Detect which cell encompasses the target text, then output its (X, Y) center coordinate. 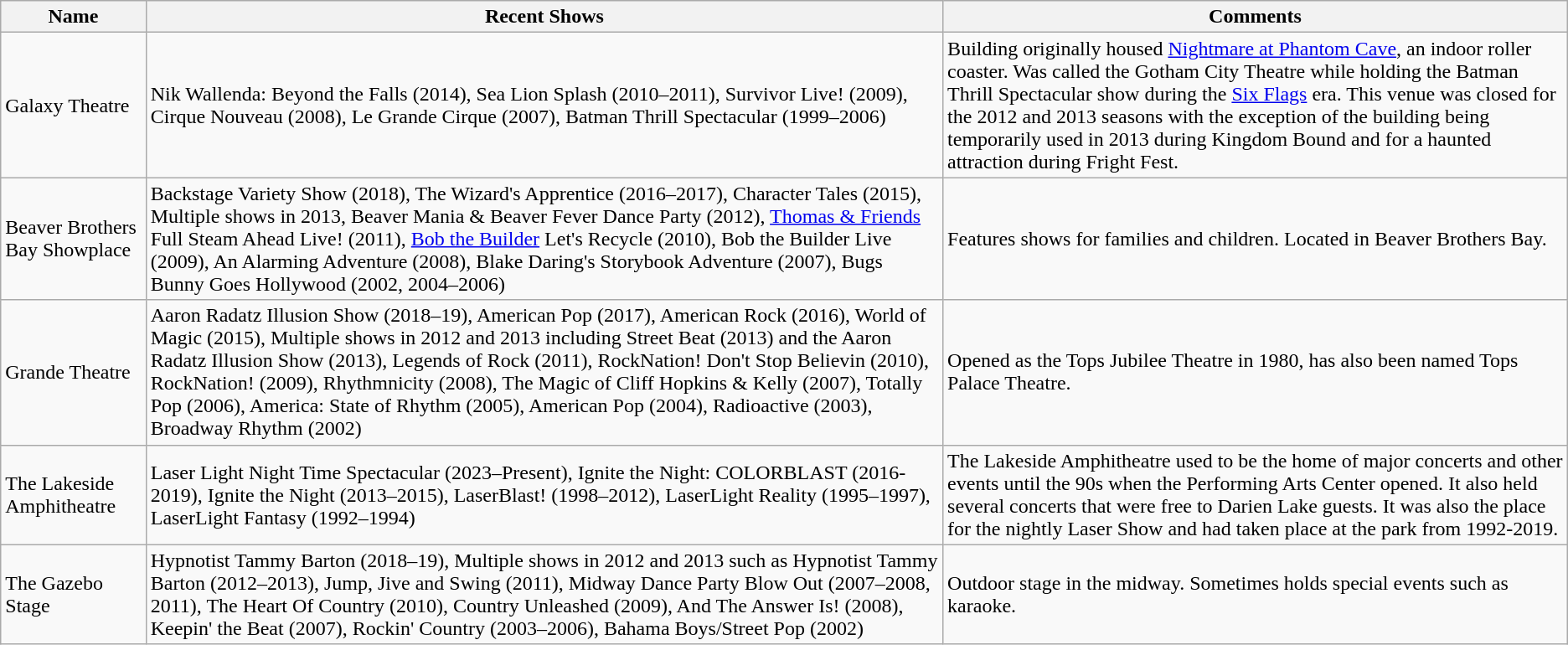
Recent Shows (544, 17)
Opened as the Tops Jubilee Theatre in 1980, has also been named Tops Palace Theatre. (1256, 372)
Name (74, 17)
Outdoor stage in the midway. Sometimes holds special events such as karaoke. (1256, 595)
Galaxy Theatre (74, 106)
Grande Theatre (74, 372)
The Gazebo Stage (74, 595)
Beaver Brothers Bay Showplace (74, 239)
Features shows for families and children. Located in Beaver Brothers Bay. (1256, 239)
The Lakeside Amphitheatre (74, 494)
Comments (1256, 17)
